Provide the (x, y) coordinate of the cell's center where the given text is located.  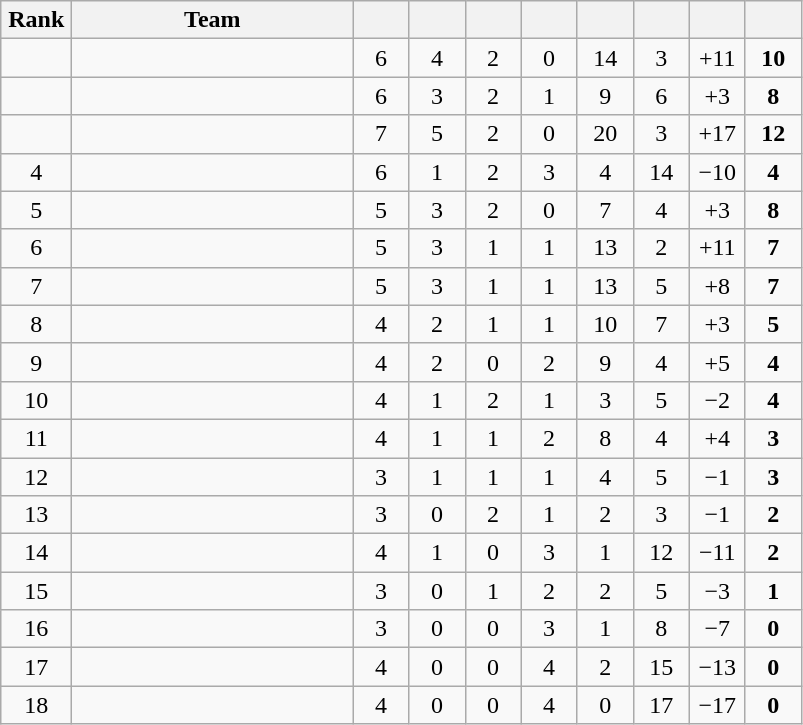
Team (212, 20)
+8 (717, 286)
Rank (36, 20)
−7 (717, 629)
11 (36, 438)
−13 (717, 667)
+4 (717, 438)
16 (36, 629)
20 (605, 134)
+5 (717, 362)
−3 (717, 591)
18 (36, 705)
−10 (717, 172)
+17 (717, 134)
−17 (717, 705)
−2 (717, 400)
−11 (717, 553)
